Provide the (X, Y) coordinate of the cell's center where the given text is located.  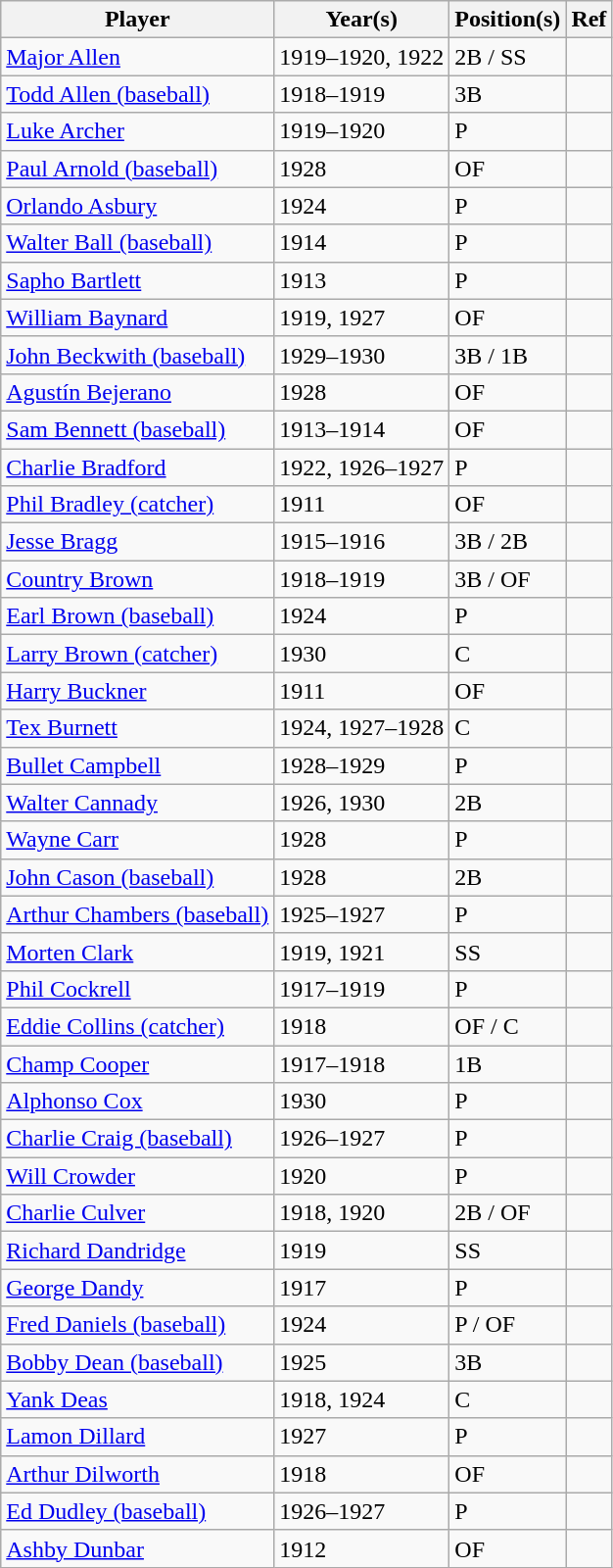
Phil Bradley (catcher) (137, 505)
Ed Dudley (baseball) (137, 1511)
Sapho Bartlett (137, 280)
Lamon Dillard (137, 1437)
Earl Brown (baseball) (137, 616)
1928–1929 (362, 765)
George Dandy (137, 1288)
Jesse Bragg (137, 542)
Sam Bennett (baseball) (137, 429)
Yank Deas (137, 1399)
Charlie Craig (baseball) (137, 1139)
Luke Archer (137, 131)
Fred Daniels (baseball) (137, 1325)
Paul Arnold (baseball) (137, 169)
1925–1927 (362, 914)
Charlie Culver (137, 1213)
Agustín Bejerano (137, 392)
2B / OF (507, 1213)
OF / C (507, 1026)
1929–1930 (362, 355)
1917–1919 (362, 989)
Richard Dandridge (137, 1250)
Player (137, 20)
Bullet Campbell (137, 765)
3B / OF (507, 579)
1914 (362, 243)
Phil Cockrell (137, 989)
John Cason (baseball) (137, 877)
1920 (362, 1176)
1912 (362, 1548)
Larry Brown (catcher) (137, 654)
Todd Allen (baseball) (137, 94)
1919–1920, 1922 (362, 57)
Tex Burnett (137, 728)
1919 (362, 1250)
1919, 1921 (362, 952)
Bobby Dean (baseball) (137, 1362)
3B / 2B (507, 542)
2B / SS (507, 57)
1922, 1926–1927 (362, 467)
Major Allen (137, 57)
Arthur Chambers (baseball) (137, 914)
1919, 1927 (362, 318)
P / OF (507, 1325)
1B (507, 1063)
Morten Clark (137, 952)
John Beckwith (baseball) (137, 355)
Champ Cooper (137, 1063)
Alphonso Cox (137, 1102)
Walter Ball (baseball) (137, 243)
Harry Buckner (137, 691)
1917 (362, 1288)
Orlando Asbury (137, 206)
1919–1920 (362, 131)
Will Crowder (137, 1176)
1924, 1927–1928 (362, 728)
Eddie Collins (catcher) (137, 1026)
Charlie Bradford (137, 467)
1913–1914 (362, 429)
1915–1916 (362, 542)
1918, 1924 (362, 1399)
1913 (362, 280)
1925 (362, 1362)
Wayne Carr (137, 840)
Ashby Dunbar (137, 1548)
Arthur Dilworth (137, 1474)
Ref (589, 20)
3B / 1B (507, 355)
Country Brown (137, 579)
Year(s) (362, 20)
Position(s) (507, 20)
1927 (362, 1437)
1917–1918 (362, 1063)
1926, 1930 (362, 803)
1918, 1920 (362, 1213)
William Baynard (137, 318)
Walter Cannady (137, 803)
